From the cell containing the given text, extract its center point as (x, y) coordinate. 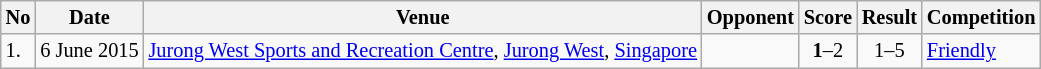
Competition (981, 17)
1–5 (890, 51)
Score (828, 17)
1. (18, 51)
Opponent (750, 17)
No (18, 17)
Venue (423, 17)
Result (890, 17)
6 June 2015 (89, 51)
Friendly (981, 51)
Jurong West Sports and Recreation Centre, Jurong West, Singapore (423, 51)
1–2 (828, 51)
Date (89, 17)
